For the text-containing cell, return its midpoint in [x, y] coordinate format. 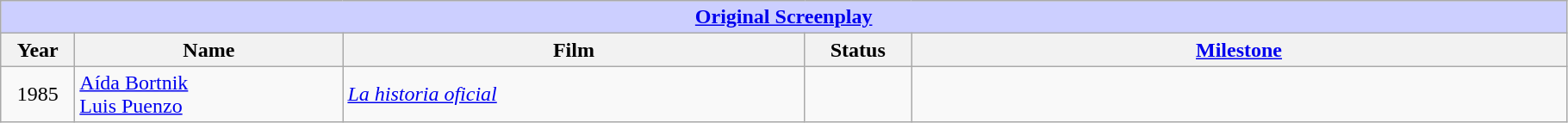
Film [574, 50]
Original Screenplay [784, 17]
La historia oficial [574, 95]
1985 [38, 95]
Year [38, 50]
Milestone [1239, 50]
Aída BortnikLuis Puenzo [208, 95]
Status [858, 50]
Name [208, 50]
